Find where the given text appears and provide that cell's center as [X, Y] coordinate. 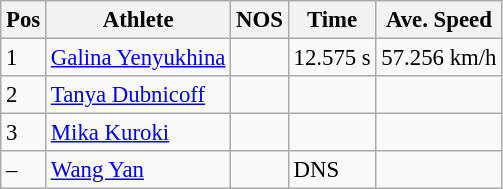
Athlete [138, 20]
12.575 s [332, 58]
Time [332, 20]
1 [24, 58]
3 [24, 133]
Mika Kuroki [138, 133]
2 [24, 95]
Pos [24, 20]
57.256 km/h [439, 58]
Ave. Speed [439, 20]
Wang Yan [138, 170]
Tanya Dubnicoff [138, 95]
– [24, 170]
NOS [260, 20]
Galina Yenyukhina [138, 58]
DNS [332, 170]
